Capture the cell that displays the provided text and extract its [x, y] central coordinate. 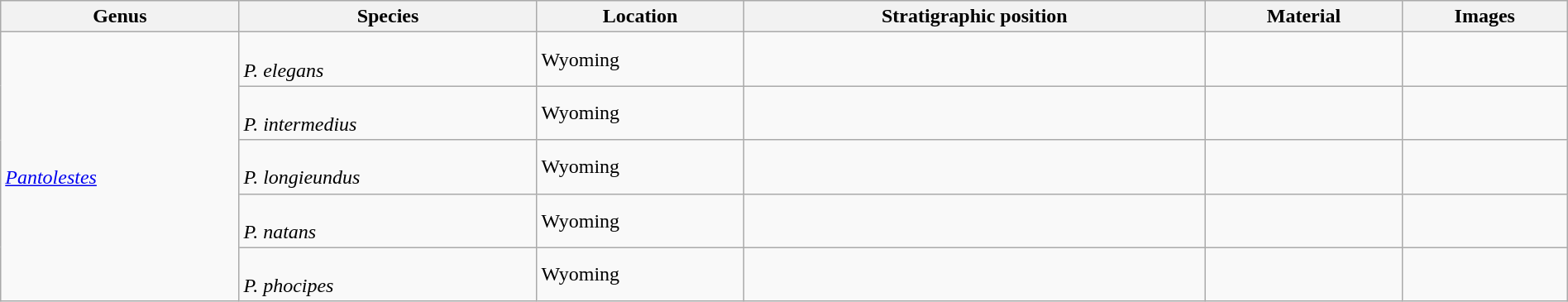
P. phocipes [388, 275]
P. intermedius [388, 113]
P. elegans [388, 60]
Species [388, 17]
Images [1484, 17]
Genus [120, 17]
P. natans [388, 220]
P. longieundus [388, 167]
Pantolestes [120, 167]
Stratigraphic position [974, 17]
Material [1304, 17]
Location [640, 17]
